Output the (X, Y) coordinate of the center of the cell containing the given text.  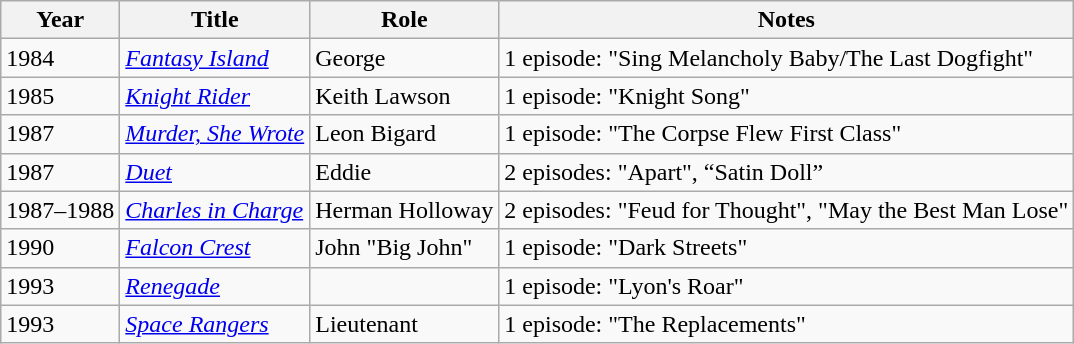
Title (215, 20)
Renegade (215, 286)
1990 (60, 248)
1 episode: "Dark Streets" (786, 248)
1985 (60, 96)
1 episode: "Lyon's Roar" (786, 286)
Space Rangers (215, 324)
Knight Rider (215, 96)
John "Big John" (404, 248)
Fantasy Island (215, 58)
Falcon Crest (215, 248)
1 episode: "The Replacements" (786, 324)
1987–1988 (60, 210)
Role (404, 20)
Lieutenant (404, 324)
2 episodes: "Feud for Thought", "May the Best Man Lose" (786, 210)
1 episode: "The Corpse Flew First Class" (786, 134)
Herman Holloway (404, 210)
1984 (60, 58)
2 episodes: "Apart", “Satin Doll” (786, 172)
Leon Bigard (404, 134)
1 episode: "Knight Song" (786, 96)
1 episode: "Sing Melancholy Baby/The Last Dogfight" (786, 58)
Notes (786, 20)
Murder, She Wrote (215, 134)
Eddie (404, 172)
George (404, 58)
Keith Lawson (404, 96)
Duet (215, 172)
Charles in Charge (215, 210)
Year (60, 20)
